Provide the (x, y) coordinate of the cell's center where the given text is located.  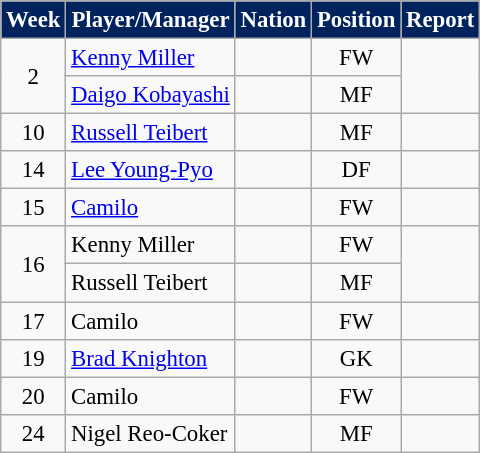
10 (34, 133)
19 (34, 358)
Report (440, 20)
14 (34, 170)
2 (34, 76)
Lee Young-Pyo (150, 170)
Position (356, 20)
15 (34, 208)
Week (34, 20)
Player/Manager (150, 20)
Nation (273, 20)
Daigo Kobayashi (150, 95)
Nigel Reo-Coker (150, 433)
Brad Knighton (150, 358)
17 (34, 321)
GK (356, 358)
16 (34, 264)
20 (34, 396)
DF (356, 170)
24 (34, 433)
